Locate the cell with the specified text and output its (X, Y) center coordinate. 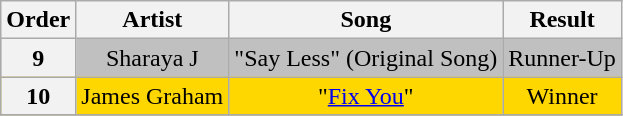
Runner-Up (562, 58)
James Graham (152, 96)
"Fix You" (366, 96)
Artist (152, 20)
"Say Less" (Original Song) (366, 58)
10 (38, 96)
Result (562, 20)
Song (366, 20)
Order (38, 20)
Winner (562, 96)
9 (38, 58)
Sharaya J (152, 58)
